Identify which cell holds the provided text, then report its (X, Y) central coordinate. 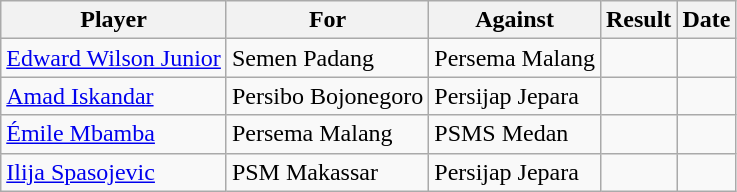
Semen Padang (327, 58)
Amad Iskandar (114, 96)
Edward Wilson Junior (114, 58)
Ilija Spasojevic (114, 172)
Date (706, 20)
PSM Makassar (327, 172)
Result (638, 20)
Persibo Bojonegoro (327, 96)
Émile Mbamba (114, 134)
For (327, 20)
Against (515, 20)
PSMS Medan (515, 134)
Player (114, 20)
